Provide the (X, Y) coordinate of the cell's center where the given text is located.  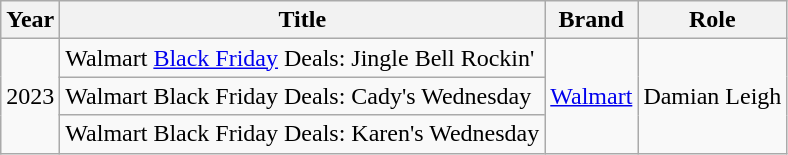
Role (712, 20)
Title (302, 20)
2023 (30, 96)
Brand (592, 20)
Walmart Black Friday Deals: Cady's Wednesday (302, 96)
Damian Leigh (712, 96)
Walmart Black Friday Deals: Karen's Wednesday (302, 134)
Walmart (592, 96)
Walmart Black Friday Deals: Jingle Bell Rockin' (302, 58)
Year (30, 20)
